Locate the cell with the specified text and output its (x, y) center coordinate. 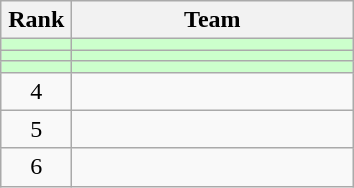
5 (36, 129)
Team (212, 20)
Rank (36, 20)
4 (36, 91)
6 (36, 167)
